Detect which cell encompasses the target text, then output its [x, y] center coordinate. 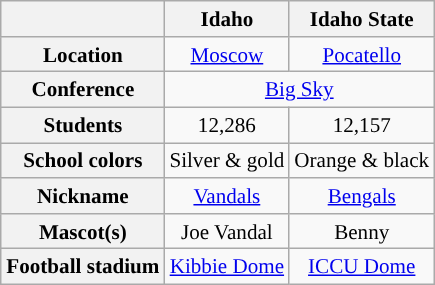
ICCU Dome [362, 266]
Football stadium [82, 266]
Big Sky [299, 90]
Orange & black [362, 160]
Students [82, 124]
Nickname [82, 196]
Joe Vandal [226, 230]
Conference [82, 90]
Kibbie Dome [226, 266]
Location [82, 54]
Benny [362, 230]
Moscow [226, 54]
Idaho [226, 18]
12,286 [226, 124]
Pocatello [362, 54]
Mascot(s) [82, 230]
Vandals [226, 196]
12,157 [362, 124]
Bengals [362, 196]
Idaho State [362, 18]
School colors [82, 160]
Silver & gold [226, 160]
